Scan for the cell matching the given text and deliver its (x, y) coordinate at center. 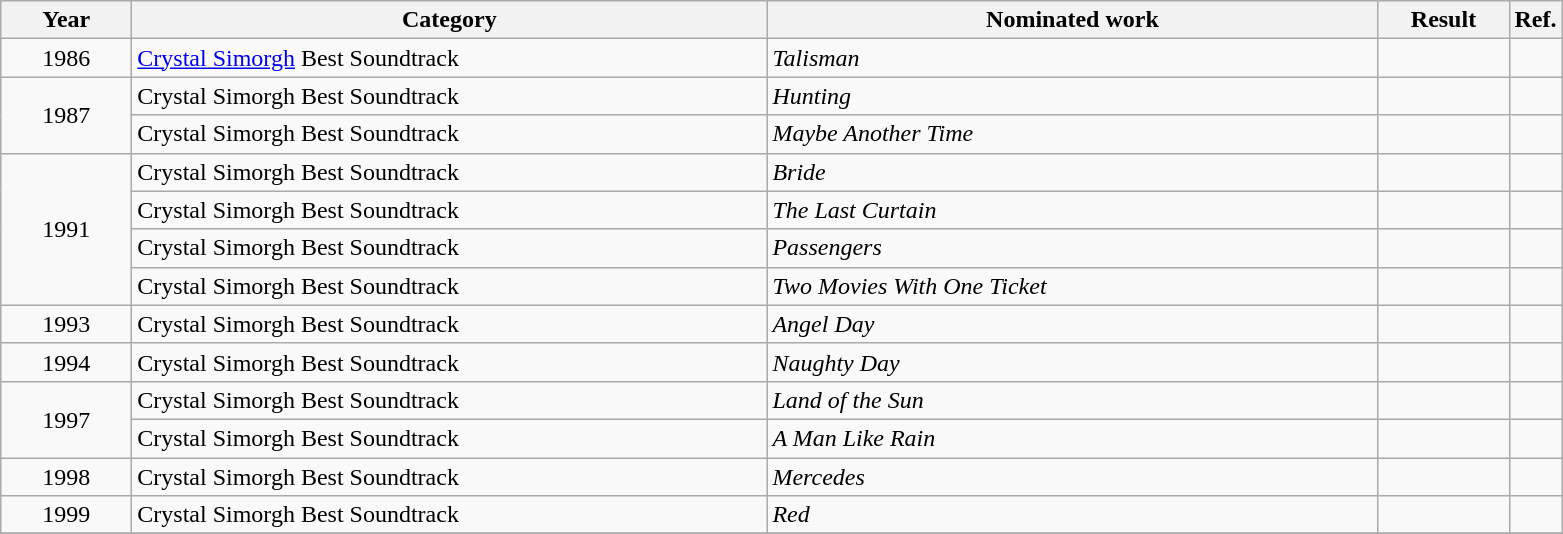
Passengers (1072, 248)
Nominated work (1072, 20)
Bride (1072, 172)
Mercedes (1072, 477)
Ref. (1536, 20)
1986 (66, 58)
1993 (66, 324)
1994 (66, 362)
1991 (66, 229)
1999 (66, 515)
1987 (66, 115)
Angel Day (1072, 324)
Two Movies With One Ticket (1072, 286)
Naughty Day (1072, 362)
Year (66, 20)
Category (450, 20)
Land of the Sun (1072, 400)
Hunting (1072, 96)
1997 (66, 419)
Maybe Another Time (1072, 134)
Result (1444, 20)
The Last Curtain (1072, 210)
Red (1072, 515)
1998 (66, 477)
A Man Like Rain (1072, 438)
Talisman (1072, 58)
